Determine the (X, Y) coordinate at the center of the cell enclosing the given text.  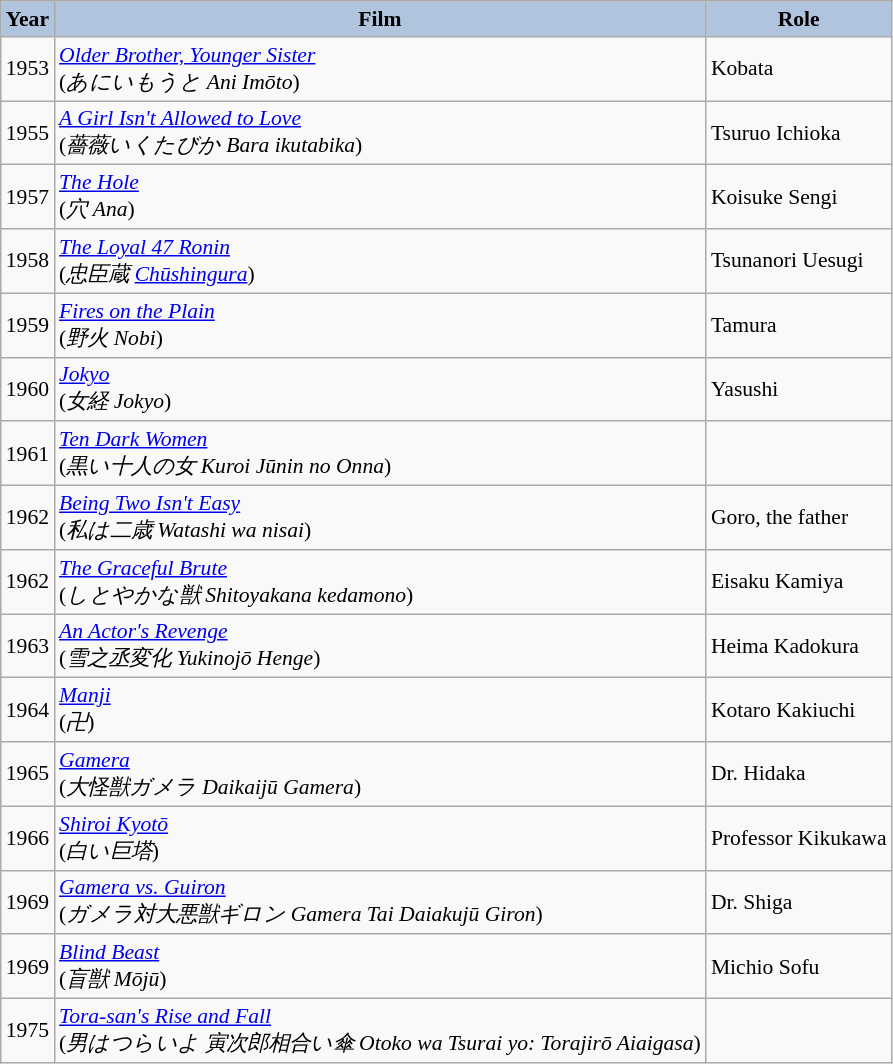
1958 (28, 261)
Tsunanori Uesugi (799, 261)
1963 (28, 646)
The Hole (穴 Ana) (380, 197)
Ten Dark Women (黒い十人の女 Kuroi Jūnin no Onna) (380, 454)
A Girl Isn't Allowed to Love (薔薇いくたびか Bara ikutabika) (380, 133)
1961 (28, 454)
Blind Beast (盲獣 Mōjū) (380, 967)
Being Two Isn't Easy (私は二歳 Watashi wa nisai) (380, 518)
Jokyo (女経 Jokyo) (380, 389)
Shiroi Kyotō (白い巨塔) (380, 838)
Koisuke Sengi (799, 197)
Eisaku Kamiya (799, 582)
The Loyal 47 Ronin (忠臣蔵 Chūshingura) (380, 261)
1965 (28, 774)
Tsuruo Ichioka (799, 133)
Dr. Shiga (799, 902)
Fires on the Plain (野火 Nobi) (380, 325)
Yasushi (799, 389)
1955 (28, 133)
1975 (28, 1031)
Role (799, 19)
Manji (卍) (380, 710)
An Actor's Revenge (雪之丞変化 Yukinojō Henge) (380, 646)
Tamura (799, 325)
Goro, the father (799, 518)
1959 (28, 325)
Professor Kikukawa (799, 838)
1966 (28, 838)
1964 (28, 710)
Dr. Hidaka (799, 774)
1953 (28, 69)
Year (28, 19)
Tora-san's Rise and Fall (男はつらいよ 寅次郎相合い傘 Otoko wa Tsurai yo: Torajirō Aiaigasa) (380, 1031)
Kotaro Kakiuchi (799, 710)
1960 (28, 389)
Older Brother, Younger Sister (あにいもうと Ani Imōto) (380, 69)
Gamera vs. Guiron (ガメラ対大悪獣ギロン Gamera Tai Daiakujū Giron) (380, 902)
Michio Sofu (799, 967)
Heima Kadokura (799, 646)
1957 (28, 197)
Film (380, 19)
Kobata (799, 69)
Gamera (大怪獣ガメラ Daikaijū Gamera) (380, 774)
The Graceful Brute (しとやかな獣 Shitoyakana kedamono) (380, 582)
